Capture the cell that displays the provided text and extract its (X, Y) central coordinate. 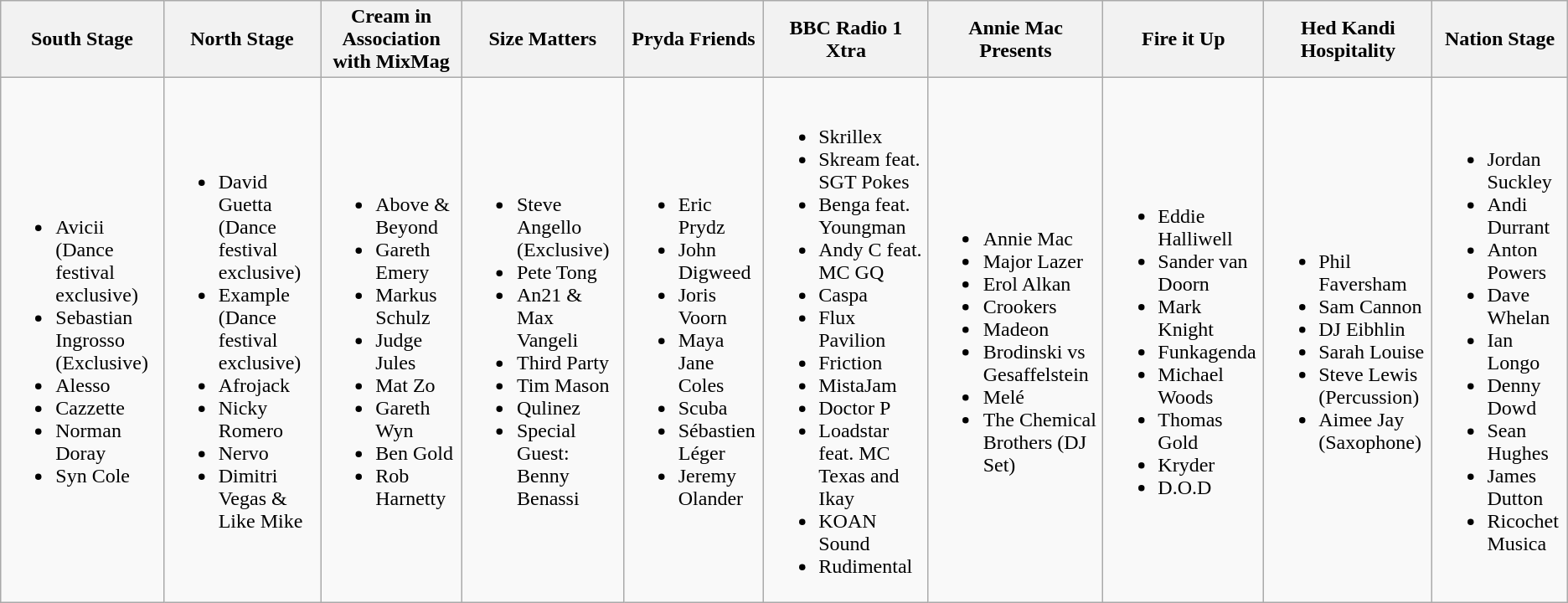
Fire it Up (1184, 39)
Cream in Association with MixMag (392, 39)
Nation Stage (1499, 39)
Hed Kandi Hospitality (1349, 39)
Annie Mac Presents (1015, 39)
Steve Angello (Exclusive)Pete TongAn21 & Max VangeliThird PartyTim MasonQulinezSpecial Guest: Benny Benassi (543, 340)
Above & BeyondGareth EmeryMarkus SchulzJudge JulesMat ZoGareth WynBen GoldRob Harnetty (392, 340)
Eric PrydzJohn DigweedJoris VoornMaya Jane ColesScubaSébastien LégerJeremy Olander (694, 340)
North Stage (242, 39)
BBC Radio 1 Xtra (846, 39)
Jordan SuckleyAndi DurrantAnton PowersDave WhelanIan LongoDenny DowdSean HughesJames DuttonRicochet Musica (1499, 340)
David Guetta (Dance festival exclusive)Example (Dance festival exclusive)AfrojackNicky RomeroNervoDimitri Vegas & Like Mike (242, 340)
Eddie HalliwellSander van DoornMark KnightFunkagendaMichael WoodsThomas GoldKryderD.O.D (1184, 340)
Annie MacMajor LazerErol AlkanCrookersMadeonBrodinski vs GesaffelsteinMeléThe Chemical Brothers (DJ Set) (1015, 340)
Size Matters (543, 39)
Phil FavershamSam CannonDJ EibhlinSarah LouiseSteve Lewis (Percussion)Aimee Jay (Saxophone) (1349, 340)
Pryda Friends (694, 39)
South Stage (82, 39)
Avicii (Dance festival exclusive)Sebastian Ingrosso (Exclusive)AlessoCazzetteNorman DoraySyn Cole (82, 340)
